Identify which cell holds the provided text, then report its [x, y] central coordinate. 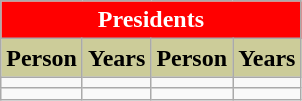
Presidents [151, 20]
